Provide the [x, y] coordinate of the cell's center where the given text is located.  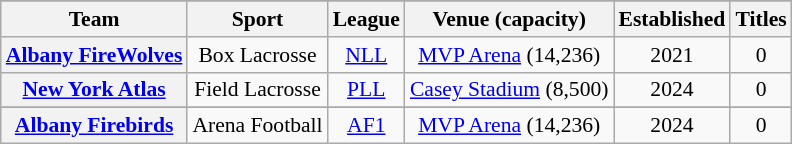
Titles [760, 19]
Sport [257, 19]
Established [672, 19]
Arena Football [257, 126]
2021 [672, 55]
Albany Firebirds [94, 126]
PLL [366, 90]
Albany FireWolves [94, 55]
Field Lacrosse [257, 90]
Box Lacrosse [257, 55]
Casey Stadium (8,500) [510, 90]
AF1 [366, 126]
NLL [366, 55]
League [366, 19]
New York Atlas [94, 90]
Venue (capacity) [510, 19]
Team [94, 19]
